Provide the (X, Y) coordinate of the cell's center where the given text is located.  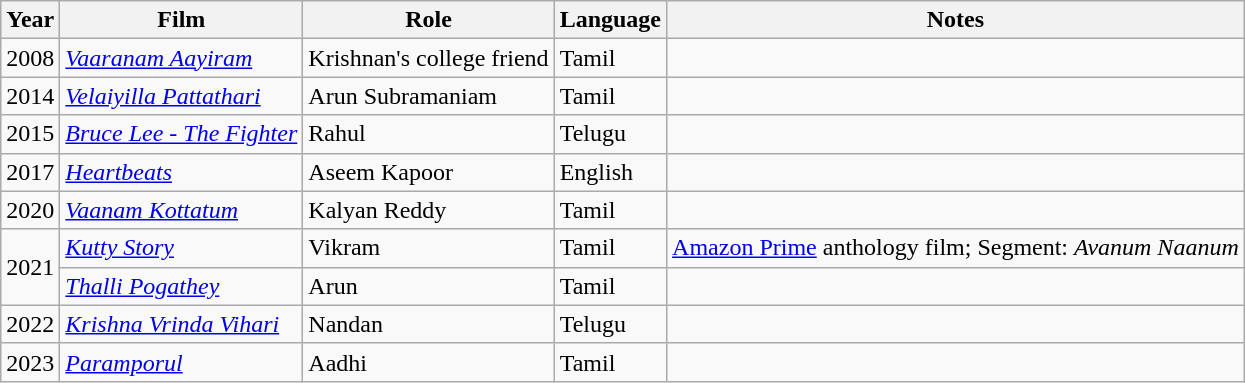
Aseem Kapoor (428, 172)
Bruce Lee - The Fighter (182, 134)
Amazon Prime anthology film; Segment: Avanum Naanum (956, 248)
Rahul (428, 134)
Heartbeats (182, 172)
2020 (30, 210)
Paramporul (182, 362)
Vaaranam Aayiram (182, 58)
2008 (30, 58)
2021 (30, 267)
Kutty Story (182, 248)
Arun Subramaniam (428, 96)
2014 (30, 96)
English (610, 172)
Vikram (428, 248)
Nandan (428, 324)
Krishna Vrinda Vihari (182, 324)
Year (30, 20)
Vaanam Kottatum (182, 210)
Aadhi (428, 362)
Velaiyilla Pattathari (182, 96)
Language (610, 20)
Film (182, 20)
2017 (30, 172)
2015 (30, 134)
Thalli Pogathey (182, 286)
Role (428, 20)
Notes (956, 20)
Kalyan Reddy (428, 210)
2023 (30, 362)
Arun (428, 286)
Krishnan's college friend (428, 58)
2022 (30, 324)
